Scan for the cell matching the given text and deliver its (x, y) coordinate at center. 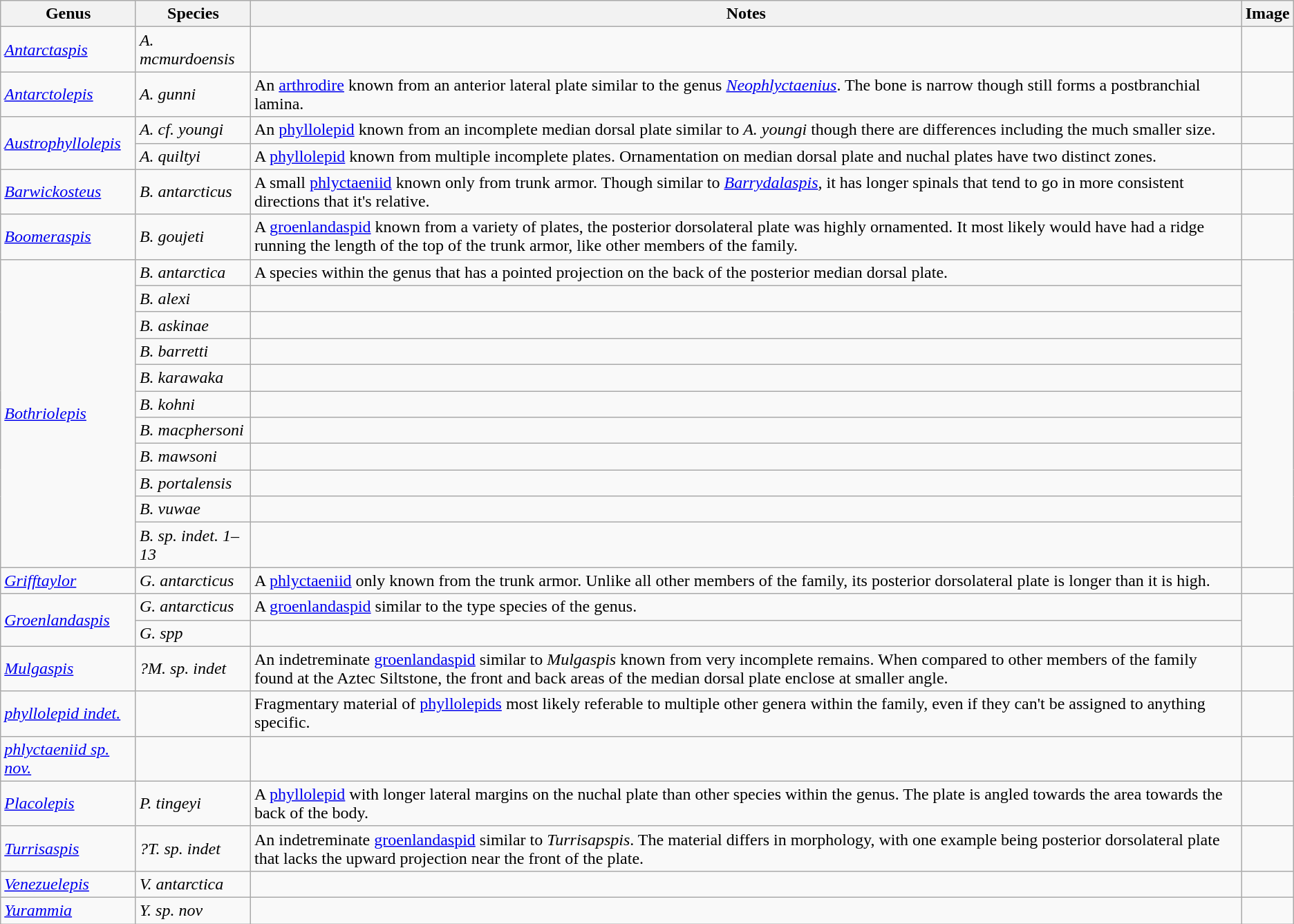
Grifftaylor (68, 581)
B. alexi (193, 299)
A. cf. youngi (193, 130)
A species within the genus that has a pointed projection on the back of the posterior median dorsal plate. (746, 272)
A. gunni (193, 94)
P. tingeyi (193, 803)
A phyllolepid known from multiple incomplete plates. Ornamentation on median dorsal plate and nuchal plates have two distinct zones. (746, 156)
B. portalensis (193, 483)
Yurammia (68, 910)
An phyllolepid known from an incomplete median dorsal plate similar to A. youngi though there are differences including the much smaller size. (746, 130)
Species (193, 14)
Venezuelepis (68, 884)
A phlyctaeniid only known from the trunk armor. Unlike all other members of the family, its posterior dorsolateral plate is longer than it is high. (746, 581)
Austrophyllolepis (68, 143)
B. karawaka (193, 377)
Barwickosteus (68, 192)
Boomeraspis (68, 236)
Genus (68, 14)
B. mawsoni (193, 457)
B. goujeti (193, 236)
A. mcmurdoensis (193, 50)
Mulgaspis (68, 669)
B. vuwae (193, 509)
Image (1268, 14)
Antarctolepis (68, 94)
Y. sp. nov (193, 910)
B. kohni (193, 404)
B. antarcticus (193, 192)
phlyctaeniid sp. nov. (68, 759)
G. spp (193, 633)
B. askinae (193, 325)
Placolepis (68, 803)
?M. sp. indet (193, 669)
A. quiltyi (193, 156)
Antarctaspis (68, 50)
phyllolepid indet. (68, 713)
Notes (746, 14)
B. sp. indet. 1–13 (193, 545)
?T. sp. indet (193, 849)
B. macphersoni (193, 431)
Turrisaspis (68, 849)
V. antarctica (193, 884)
Groenlandaspis (68, 620)
A groenlandaspid similar to the type species of the genus. (746, 607)
B. barretti (193, 351)
Bothriolepis (68, 413)
B. antarctica (193, 272)
